From the cell containing the given text, extract its center point as [X, Y] coordinate. 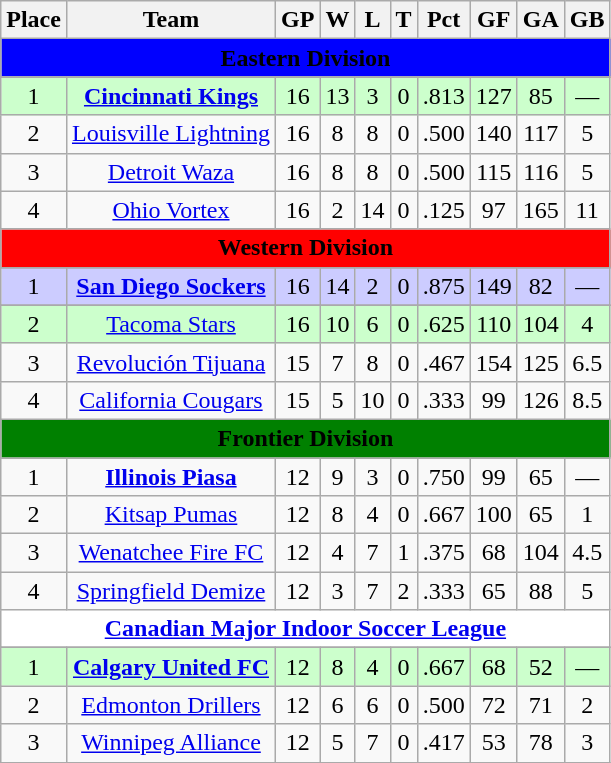
.813 [444, 96]
Springfield Demize [170, 591]
88 [540, 591]
Frontier Division [306, 438]
California Cougars [170, 400]
Wenatchee Fire FC [170, 553]
.750 [444, 477]
125 [540, 362]
Kitsap Pumas [170, 515]
Winnipeg Alliance [170, 743]
GP [298, 20]
Place [34, 20]
Canadian Major Indoor Soccer League [306, 629]
.125 [444, 210]
127 [494, 96]
78 [540, 743]
L [372, 20]
Tacoma Stars [170, 324]
52 [540, 667]
.375 [444, 553]
Illinois Piasa [170, 477]
4.5 [587, 553]
9 [338, 477]
6.5 [587, 362]
Revolución Tijuana [170, 362]
Pct [444, 20]
Louisville Lightning [170, 134]
8.5 [587, 400]
117 [540, 134]
San Diego Sockers [170, 286]
53 [494, 743]
82 [540, 286]
Ohio Vortex [170, 210]
Calgary United FC [170, 667]
GF [494, 20]
140 [494, 134]
.875 [444, 286]
T [404, 20]
Edmonton Drillers [170, 705]
115 [494, 172]
.417 [444, 743]
Cincinnati Kings [170, 96]
11 [587, 210]
Eastern Division [306, 58]
85 [540, 96]
.625 [444, 324]
13 [338, 96]
Western Division [306, 248]
.467 [444, 362]
116 [540, 172]
Team [170, 20]
154 [494, 362]
149 [494, 286]
126 [540, 400]
GA [540, 20]
110 [494, 324]
100 [494, 515]
Detroit Waza [170, 172]
165 [540, 210]
97 [494, 210]
W [338, 20]
72 [494, 705]
GB [587, 20]
71 [540, 705]
